Search for the cell housing the specified text and yield its [x, y] center coordinate. 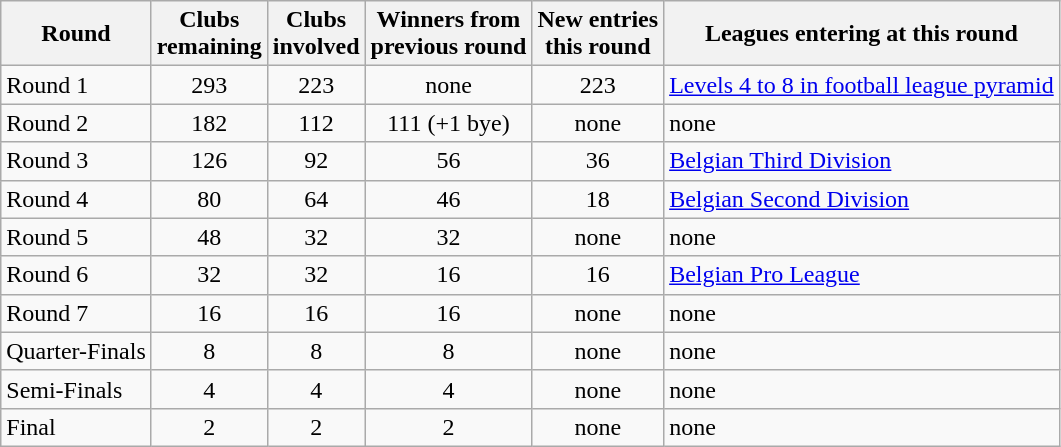
182 [209, 123]
Levels 4 to 8 in football league pyramid [862, 85]
New entriesthis round [598, 34]
Winners fromprevious round [448, 34]
Clubsinvolved [316, 34]
Belgian Third Division [862, 161]
293 [209, 85]
56 [448, 161]
111 (+1 bye) [448, 123]
46 [448, 199]
Round 5 [76, 237]
Round 6 [76, 275]
Semi-Finals [76, 389]
Round [76, 34]
Leagues entering at this round [862, 34]
Round 7 [76, 313]
Round 2 [76, 123]
64 [316, 199]
112 [316, 123]
Clubsremaining [209, 34]
Final [76, 427]
92 [316, 161]
Round 3 [76, 161]
Belgian Pro League [862, 275]
48 [209, 237]
18 [598, 199]
36 [598, 161]
80 [209, 199]
Round 4 [76, 199]
126 [209, 161]
Quarter-Finals [76, 351]
Belgian Second Division [862, 199]
Round 1 [76, 85]
